Detect which cell encompasses the target text, then output its (x, y) center coordinate. 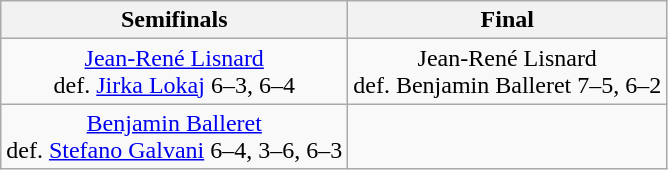
Jean-René Lisnarddef. Jirka Lokaj 6–3, 6–4 (174, 72)
Benjamin Balleretdef. Stefano Galvani 6–4, 3–6, 6–3 (174, 136)
Jean-René Lisnarddef. Benjamin Balleret 7–5, 6–2 (508, 72)
Semifinals (174, 20)
Final (508, 20)
